Locate the cell with the specified text and output its (x, y) center coordinate. 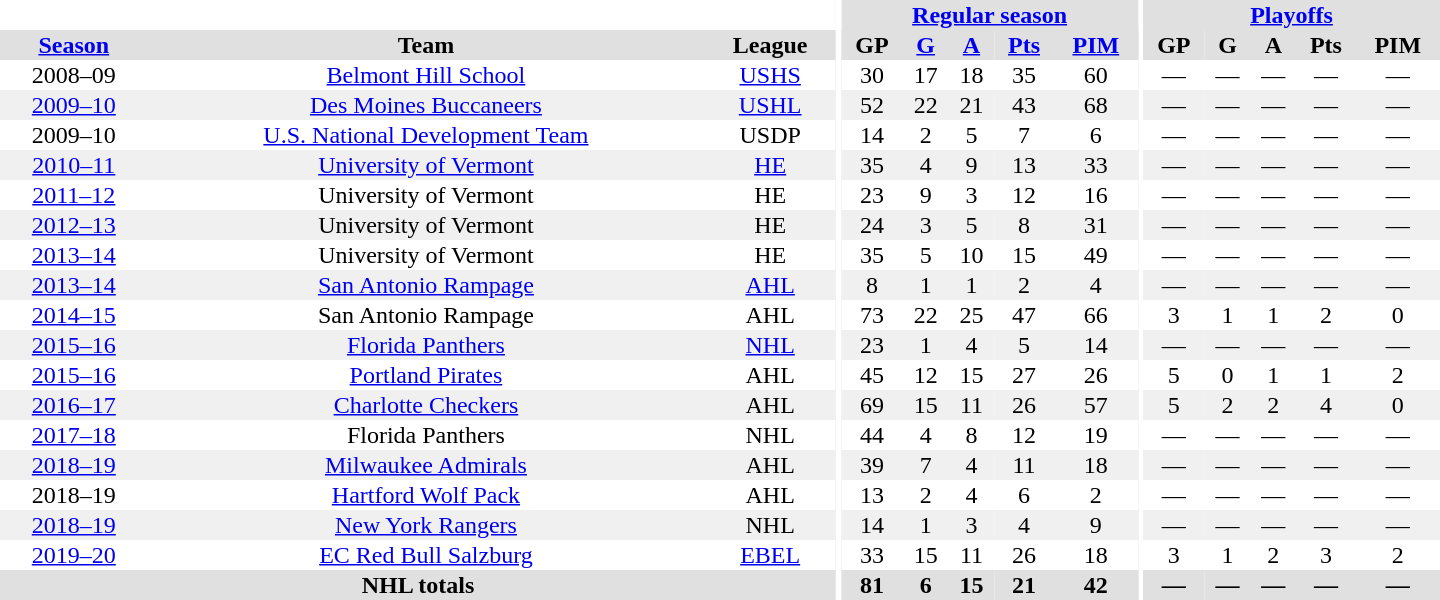
New York Rangers (426, 525)
USHL (770, 105)
2008–09 (74, 75)
19 (1096, 435)
66 (1096, 315)
League (770, 45)
Season (74, 45)
68 (1096, 105)
69 (872, 405)
27 (1024, 375)
73 (872, 315)
2014–15 (74, 315)
Belmont Hill School (426, 75)
31 (1096, 225)
Regular season (990, 15)
NHL totals (418, 585)
2019–20 (74, 555)
30 (872, 75)
44 (872, 435)
47 (1024, 315)
Portland Pirates (426, 375)
17 (926, 75)
2011–12 (74, 195)
EBEL (770, 555)
49 (1096, 255)
U.S. National Development Team (426, 135)
Playoffs (1292, 15)
2017–18 (74, 435)
Milwaukee Admirals (426, 465)
25 (972, 315)
10 (972, 255)
2012–13 (74, 225)
16 (1096, 195)
Hartford Wolf Pack (426, 495)
52 (872, 105)
81 (872, 585)
42 (1096, 585)
2010–11 (74, 165)
USDP (770, 135)
Team (426, 45)
57 (1096, 405)
USHS (770, 75)
EC Red Bull Salzburg (426, 555)
43 (1024, 105)
60 (1096, 75)
39 (872, 465)
24 (872, 225)
Des Moines Buccaneers (426, 105)
Charlotte Checkers (426, 405)
45 (872, 375)
2016–17 (74, 405)
